Provide the (x, y) coordinate of the cell's center where the given text is located.  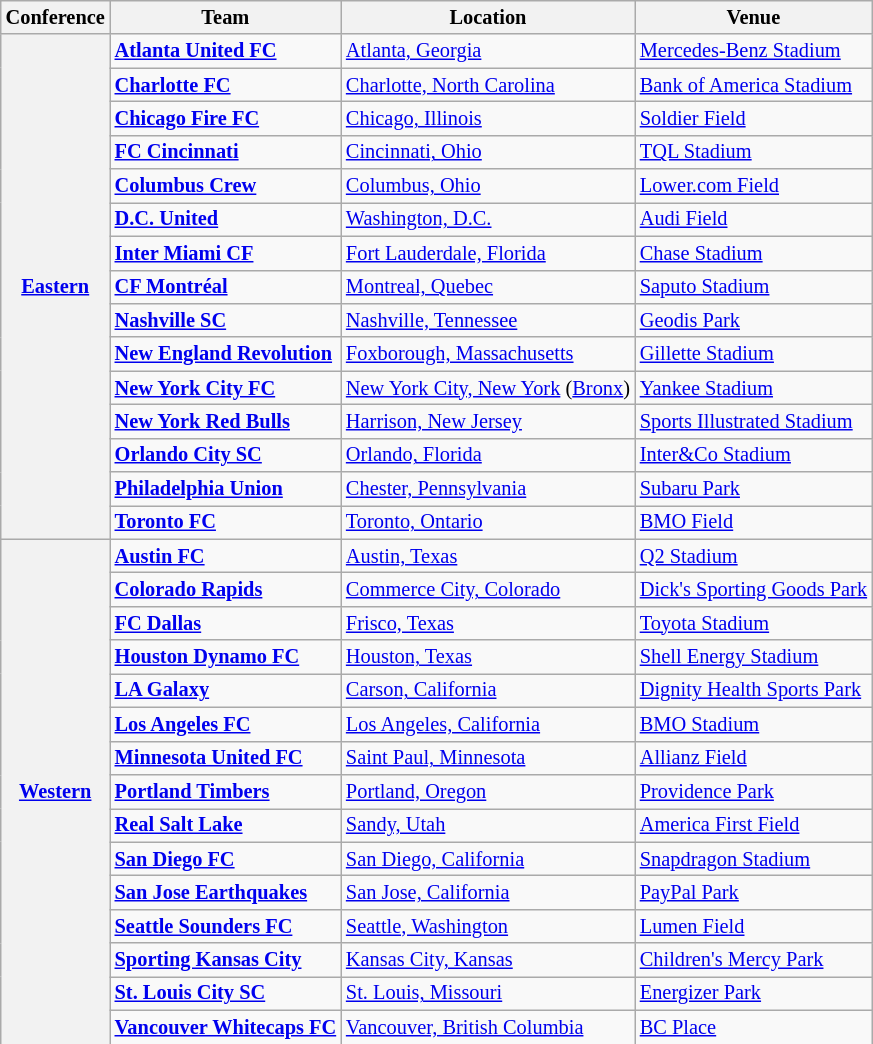
Washington, D.C. (488, 219)
Portland, Oregon (488, 791)
Charlotte, North Carolina (488, 85)
San Diego, California (488, 859)
Kansas City, Kansas (488, 960)
Columbus, Ohio (488, 186)
Sandy, Utah (488, 825)
Nashville SC (226, 320)
Venue (754, 17)
Frisco, Texas (488, 623)
New York City FC (226, 388)
Audi Field (754, 219)
Fort Lauderdale, Florida (488, 253)
Seattle Sounders FC (226, 926)
Portland Timbers (226, 791)
Q2 Stadium (754, 556)
Commerce City, Colorado (488, 589)
Geodis Park (754, 320)
Soldier Field (754, 118)
Carson, California (488, 690)
Shell Energy Stadium (754, 657)
TQL Stadium (754, 152)
Foxborough, Massachusetts (488, 354)
BC Place (754, 1027)
Los Angeles, California (488, 724)
San Jose, California (488, 892)
Conference (56, 17)
Chase Stadium (754, 253)
New York City, New York (Bronx) (488, 388)
Philadelphia Union (226, 489)
Sports Illustrated Stadium (754, 421)
Inter Miami CF (226, 253)
Yankee Stadium (754, 388)
St. Louis, Missouri (488, 993)
CF Montréal (226, 287)
Lumen Field (754, 926)
Austin FC (226, 556)
Minnesota United FC (226, 758)
New England Revolution (226, 354)
Bank of America Stadium (754, 85)
Mercedes-Benz Stadium (754, 51)
Western (56, 792)
San Diego FC (226, 859)
Children's Mercy Park (754, 960)
Providence Park (754, 791)
Team (226, 17)
Houston Dynamo FC (226, 657)
Atlanta United FC (226, 51)
Snapdragon Stadium (754, 859)
St. Louis City SC (226, 993)
PayPal Park (754, 892)
Inter&Co Stadium (754, 455)
Colorado Rapids (226, 589)
Chester, Pennsylvania (488, 489)
Los Angeles FC (226, 724)
Harrison, New Jersey (488, 421)
America First Field (754, 825)
New York Red Bulls (226, 421)
Atlanta, Georgia (488, 51)
Orlando City SC (226, 455)
Sporting Kansas City (226, 960)
Dick's Sporting Goods Park (754, 589)
San Jose Earthquakes (226, 892)
Real Salt Lake (226, 825)
Columbus Crew (226, 186)
Seattle, Washington (488, 926)
D.C. United (226, 219)
Montreal, Quebec (488, 287)
Houston, Texas (488, 657)
Eastern (56, 286)
Toyota Stadium (754, 623)
Allianz Field (754, 758)
Nashville, Tennessee (488, 320)
Chicago Fire FC (226, 118)
Vancouver, British Columbia (488, 1027)
Gillette Stadium (754, 354)
LA Galaxy (226, 690)
Energizer Park (754, 993)
Cincinnati, Ohio (488, 152)
BMO Field (754, 522)
Orlando, Florida (488, 455)
FC Dallas (226, 623)
Dignity Health Sports Park (754, 690)
Saint Paul, Minnesota (488, 758)
Subaru Park (754, 489)
Saputo Stadium (754, 287)
Toronto, Ontario (488, 522)
FC Cincinnati (226, 152)
Chicago, Illinois (488, 118)
Vancouver Whitecaps FC (226, 1027)
Lower.com Field (754, 186)
BMO Stadium (754, 724)
Location (488, 17)
Austin, Texas (488, 556)
Charlotte FC (226, 85)
Toronto FC (226, 522)
